Detect which cell encompasses the target text, then output its [x, y] center coordinate. 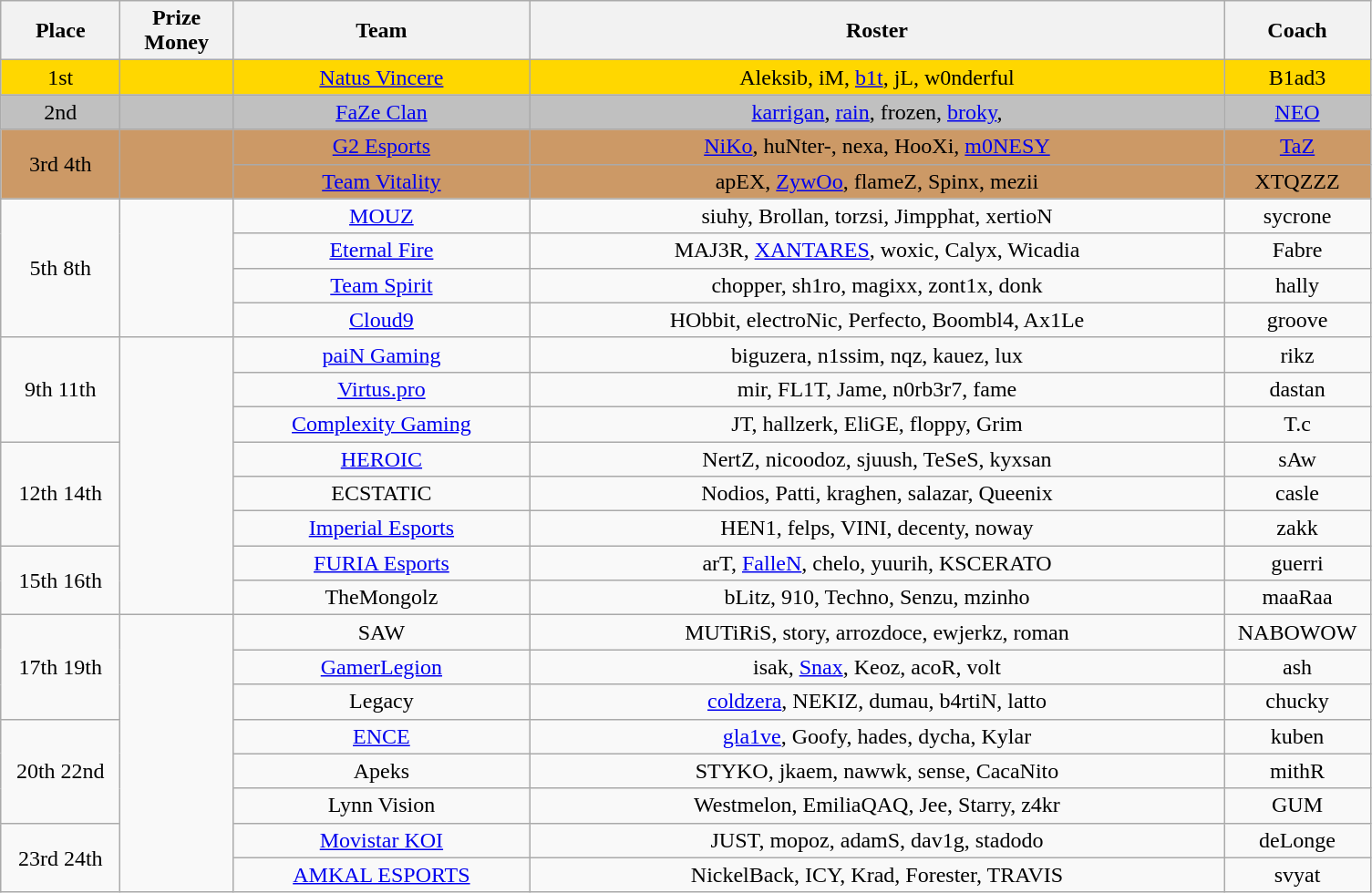
JT, hallzerk, EliGE, floppy, Grim [877, 424]
apEX, ZywOo, flameZ, Spinx, mezii [877, 181]
svyat [1296, 875]
Legacy [381, 702]
biguzera, n1ssim, nqz, kauez, lux [877, 354]
Prize Money [177, 31]
HObbit, electroNic, Perfecto, Boombl4, Ax1Le [877, 320]
Eternal Fire [381, 251]
FURIA Esports [381, 563]
NickelBack, ICY, Krad, Forester, TRAVIS [877, 875]
Imperial Esports [381, 529]
T.c [1296, 424]
sAw [1296, 458]
Movistar KOI [381, 840]
MUTiRiS, story, arrozdoce, ewjerkz, roman [877, 632]
maaRaa [1296, 598]
arT, FalleN, chelo, yuurih, KSCERATO [877, 563]
TheMongolz [381, 598]
XTQZZZ [1296, 181]
Westmelon, EmiliaQAQ, Jee, Starry, z4kr [877, 806]
Apeks [381, 771]
SAW [381, 632]
20th 22nd [60, 771]
isak, Snax, Keoz, acoR, volt [877, 667]
Team [381, 31]
ECSTATIC [381, 494]
9th 11th [60, 389]
AMKAL ESPORTS [381, 875]
MOUZ [381, 216]
coldzera, NEKIZ, dumau, b4rtiN, latto [877, 702]
Team Vitality [381, 181]
Place [60, 31]
Coach [1296, 31]
hally [1296, 285]
kuben [1296, 736]
zakk [1296, 529]
5th 8th [60, 268]
deLonge [1296, 840]
HEN1, felps, VINI, decenty, noway [877, 529]
dastan [1296, 389]
Aleksib, iM, b1t, jL, w0nderful [877, 77]
NiKo, huNter-, nexa, HooXi, m0NESY [877, 147]
G2 Esports [381, 147]
B1ad3 [1296, 77]
JUST, mopoz, adamS, dav1g, stadodo [877, 840]
12th 14th [60, 493]
ash [1296, 667]
Complexity Gaming [381, 424]
Natus Vincere [381, 77]
15th 16th [60, 580]
HEROIC [381, 458]
groove [1296, 320]
2nd [60, 112]
Lynn Vision [381, 806]
chucky [1296, 702]
bLitz, 910, Techno, Senzu, mzinho [877, 598]
STYKO, jkaem, nawwk, sense, CacaNito [877, 771]
casle [1296, 494]
Roster [877, 31]
paiN Gaming [381, 354]
gla1ve, Goofy, hades, dycha, Kylar [877, 736]
rikz [1296, 354]
mir, FL1T, Jame, n0rb3r7, fame [877, 389]
Fabre [1296, 251]
guerri [1296, 563]
Team Spirit [381, 285]
mithR [1296, 771]
23rd 24th [60, 857]
chopper, sh1ro, magixx, zont1x, donk [877, 285]
ENCE [381, 736]
1st [60, 77]
17th 19th [60, 667]
NABOWOW [1296, 632]
NEO [1296, 112]
Cloud9 [381, 320]
FaZe Clan [381, 112]
Virtus.pro [381, 389]
sycrone [1296, 216]
GUM [1296, 806]
TaZ [1296, 147]
karrigan, rain, frozen, broky, [877, 112]
Nodios, Patti, kraghen, salazar, Queenix [877, 494]
GamerLegion [381, 667]
3rd 4th [60, 164]
siuhy, Brollan, torzsi, Jimpphat, xertioN [877, 216]
NertZ, nicoodoz, sjuush, TeSeS, kyxsan [877, 458]
MAJ3R, XANTARES, woxic, Calyx, Wicadia [877, 251]
